Identify which cell holds the provided text, then report its [X, Y] central coordinate. 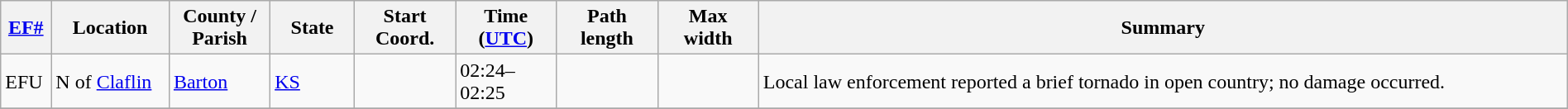
Path length [607, 28]
State [313, 28]
Max width [708, 28]
Barton [219, 81]
02:24–02:25 [506, 81]
Time (UTC) [506, 28]
County / Parish [219, 28]
Location [111, 28]
Start Coord. [404, 28]
Summary [1163, 28]
EF# [26, 28]
EFU [26, 81]
KS [313, 81]
N of Claflin [111, 81]
Local law enforcement reported a brief tornado in open country; no damage occurred. [1163, 81]
